Search for the cell housing the specified text and yield its (x, y) center coordinate. 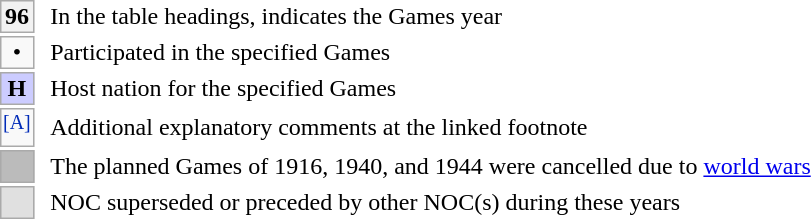
[A] (17, 128)
• (17, 52)
H (17, 88)
96 (17, 16)
